Pinpoint the cell where the given text exists, returning its (x, y) midpoint coordinate. 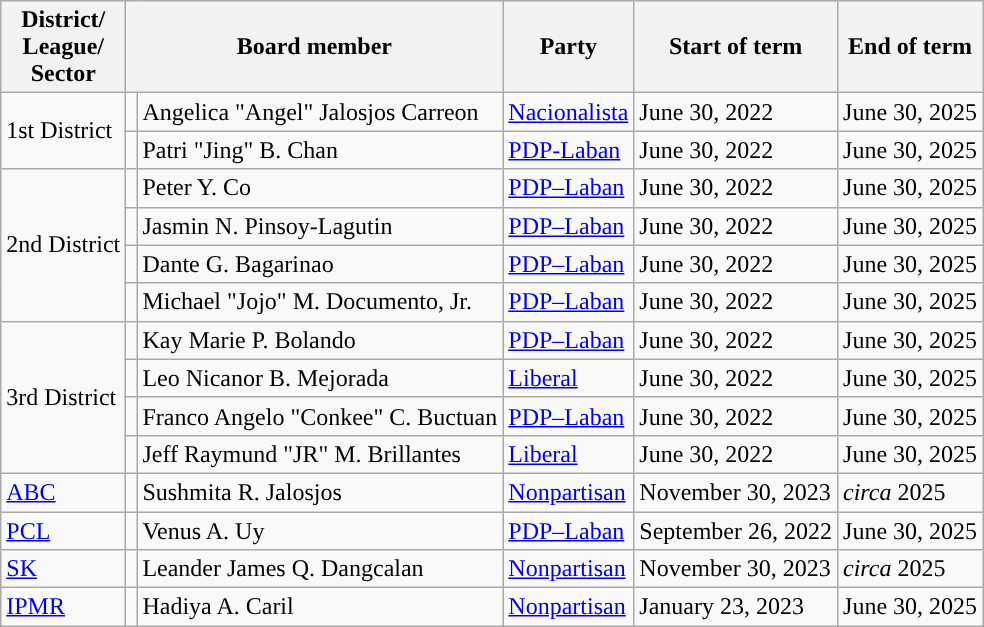
January 23, 2023 (736, 607)
1st District (64, 131)
Hadiya A. Caril (320, 607)
End of term (910, 47)
Board member (314, 47)
ABC (64, 492)
3rd District (64, 397)
Venus A. Uy (320, 531)
Party (568, 47)
Patri "Jing" B. Chan (320, 150)
Peter Y. Co (320, 188)
Angelica "Angel" Jalosjos Carreon (320, 112)
Jasmin N. Pinsoy-Lagutin (320, 226)
Jeff Raymund "JR" M. Brillantes (320, 454)
2nd District (64, 245)
Michael "Jojo" M. Documento, Jr. (320, 302)
Leander James Q. Dangcalan (320, 569)
IPMR (64, 607)
Sushmita R. Jalosjos (320, 492)
PCL (64, 531)
Start of term (736, 47)
Kay Marie P. Bolando (320, 340)
Franco Angelo "Conkee" C. Buctuan (320, 416)
Dante G. Bagarinao (320, 264)
SK (64, 569)
Nacionalista (568, 112)
PDP-Laban (568, 150)
Leo Nicanor B. Mejorada (320, 378)
District/League/Sector (64, 47)
September 26, 2022 (736, 531)
